Capture the cell that displays the provided text and extract its (X, Y) central coordinate. 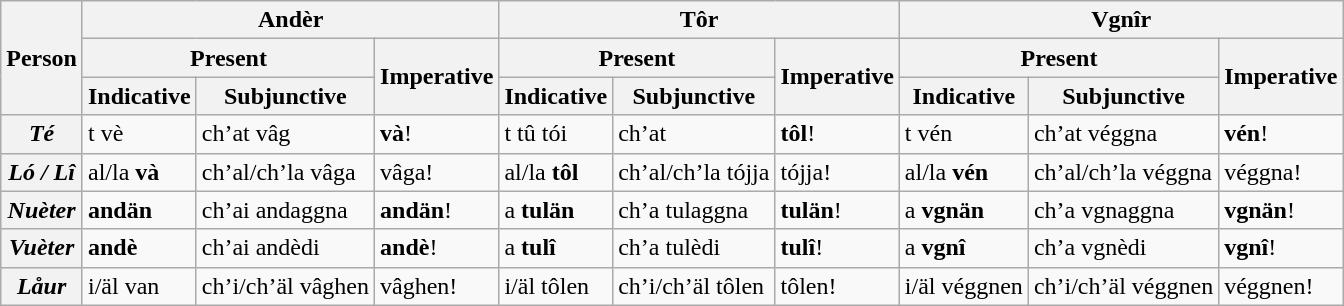
Vgnîr (1121, 20)
ch’a vgnèdi (1123, 248)
i/äl tôlen (556, 286)
ch’al/ch’la tójja (694, 172)
ch’al/ch’la véggna (1123, 172)
al/la tôl (556, 172)
ch’a vgnaggna (1123, 210)
ch’a tulèdi (694, 248)
tulän! (837, 210)
Vuèter (42, 248)
Tôr (699, 20)
Person (42, 58)
Andèr (290, 20)
ch’i/ch’äl vâghen (285, 286)
t vè (139, 134)
ch’at vâg (285, 134)
Té (42, 134)
Ló / Lî (42, 172)
andän (139, 210)
tójja! (837, 172)
vgnî! (1281, 248)
tôl! (837, 134)
ch’al/ch’la vâga (285, 172)
t tû tói (556, 134)
andè! (437, 248)
andè (139, 248)
ch’at (694, 134)
andän! (437, 210)
vgnän! (1281, 210)
ch’at véggna (1123, 134)
t vén (964, 134)
Nuèter (42, 210)
i/äl van (139, 286)
a vgnî (964, 248)
a tulî (556, 248)
al/la vén (964, 172)
véggna! (1281, 172)
và! (437, 134)
i/äl véggnen (964, 286)
ch’ai andaggna (285, 210)
a tulän (556, 210)
ch’i/ch’äl tôlen (694, 286)
vâga! (437, 172)
véggnen! (1281, 286)
a vgnän (964, 210)
al/la và (139, 172)
vén! (1281, 134)
ch’a tulaggna (694, 210)
Låur (42, 286)
tôlen! (837, 286)
vâghen! (437, 286)
ch’i/ch’äl véggnen (1123, 286)
ch’ai andèdi (285, 248)
tulî! (837, 248)
